Return [x, y] of the center of cell containing provided text 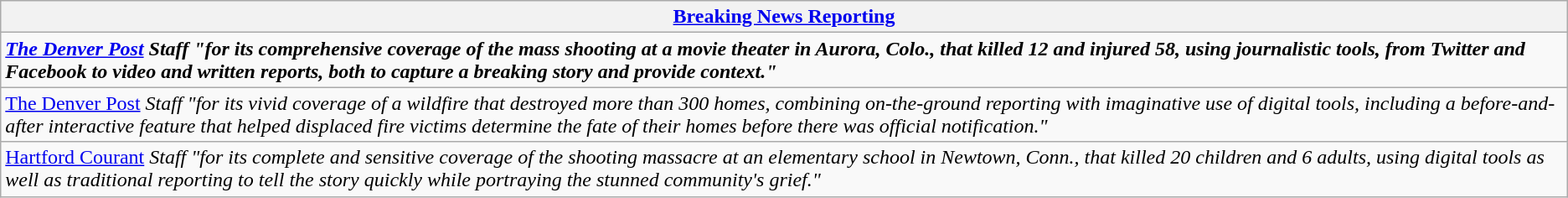
Breaking News Reporting [784, 17]
